Find where the given text appears and provide that cell's center as (x, y) coordinate. 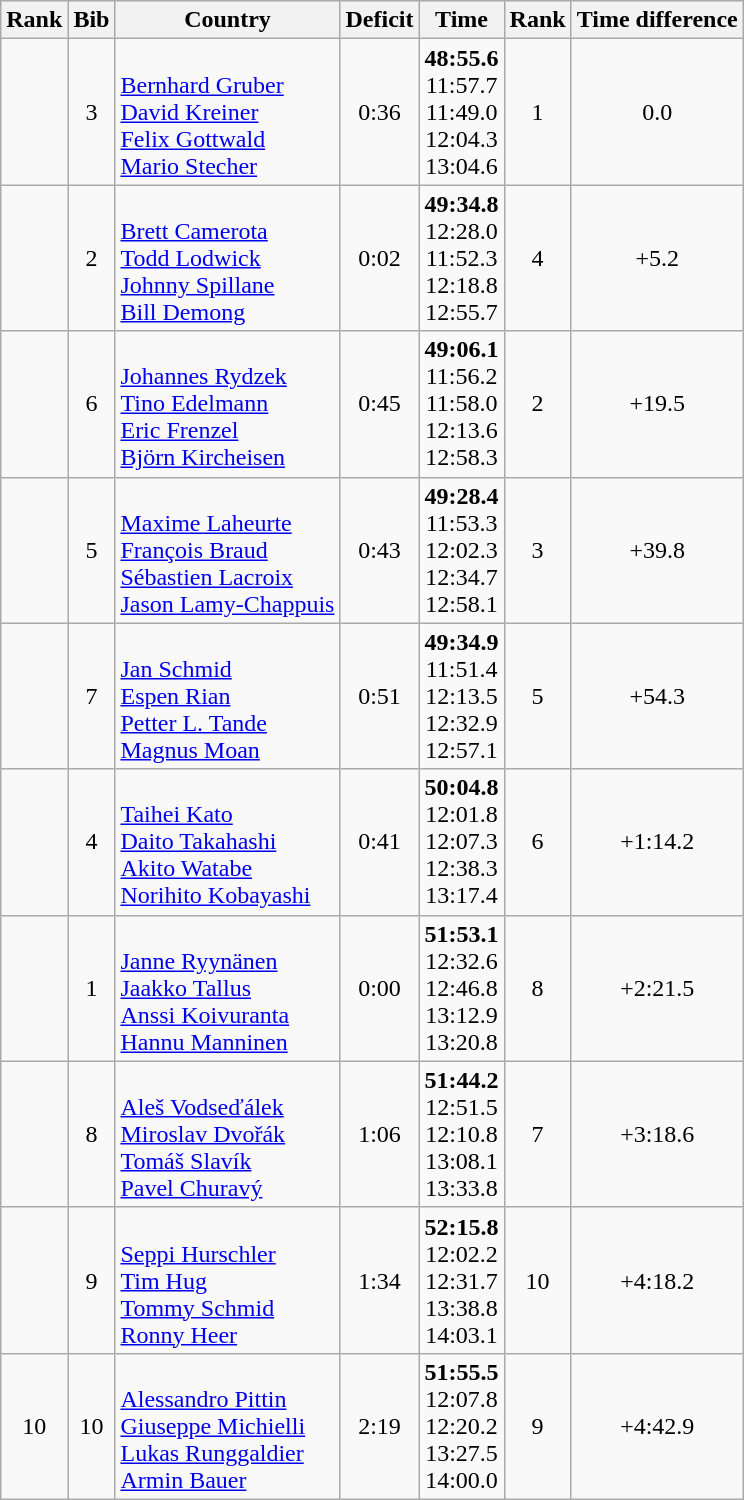
Time difference (657, 20)
0:02 (380, 258)
0:51 (380, 696)
51:44.212:51.512:10.813:08.113:33.8 (462, 1134)
2:19 (380, 1426)
0.0 (657, 112)
Time (462, 20)
52:15.812:02.212:31.713:38.814:03.1 (462, 1280)
Alessandro PittinGiuseppe MichielliLukas RunggaldierArmin Bauer (228, 1426)
0:43 (380, 550)
Seppi HurschlerTim HugTommy SchmidRonny Heer (228, 1280)
49:06.111:56.211:58.012:13.612:58.3 (462, 404)
1:06 (380, 1134)
50:04.8 12:01.812:07.312:38.313:17.4 (462, 842)
Jan SchmidEspen RianPetter L. TandeMagnus Moan (228, 696)
Bib (92, 20)
Deficit (380, 20)
+19.5 (657, 404)
Aleš VodseďálekMiroslav DvořákTomáš SlavíkPavel Churavý (228, 1134)
0:36 (380, 112)
+4:18.2 (657, 1280)
Taihei KatoDaito TakahashiAkito WatabeNorihito Kobayashi (228, 842)
Bernhard GruberDavid KreinerFelix GottwaldMario Stecher (228, 112)
51:53.112:32.612:46.813:12.913:20.8 (462, 988)
0:41 (380, 842)
51:55.512:07.812:20.213:27.514:00.0 (462, 1426)
49:28.411:53.312:02.312:34.712:58.1 (462, 550)
Maxime LaheurteFrançois BraudSébastien LacroixJason Lamy-Chappuis (228, 550)
1:34 (380, 1280)
+1:14.2 (657, 842)
0:45 (380, 404)
48:55.611:57.711:49.012:04.313:04.6 (462, 112)
Johannes RydzekTino EdelmannEric FrenzelBjörn Kircheisen (228, 404)
+4:42.9 (657, 1426)
+54.3 (657, 696)
+39.8 (657, 550)
+2:21.5 (657, 988)
Janne RyynänenJaakko TallusAnssi KoivurantaHannu Manninen (228, 988)
49:34.911:51.412:13.512:32.912:57.1 (462, 696)
+5.2 (657, 258)
49:34.812:28.011:52.312:18.812:55.7 (462, 258)
0:00 (380, 988)
+3:18.6 (657, 1134)
Country (228, 20)
Brett CamerotaTodd LodwickJohnny SpillaneBill Demong (228, 258)
